Output the (x, y) coordinate of the center of the cell containing the given text.  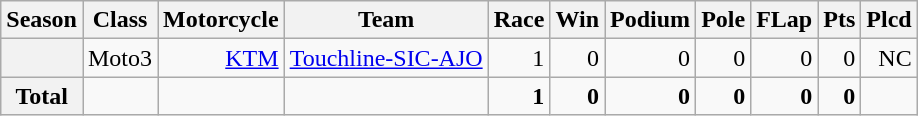
KTM (222, 58)
Race (519, 20)
Class (120, 20)
Win (578, 20)
Pts (840, 20)
Podium (650, 20)
Motorcycle (222, 20)
NC (889, 58)
FLap (784, 20)
Touchline-SIC-AJO (386, 58)
Total (42, 96)
Moto3 (120, 58)
Team (386, 20)
Season (42, 20)
Plcd (889, 20)
Pole (724, 20)
